Capture the cell that displays the provided text and extract its (x, y) central coordinate. 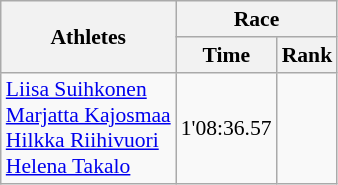
Time (226, 55)
Race (257, 19)
Liisa SuihkonenMarjatta KajosmaaHilkka RiihivuoriHelena Takalo (88, 128)
Rank (308, 55)
Athletes (88, 36)
1'08:36.57 (226, 128)
